Capture the cell that displays the provided text and extract its [X, Y] central coordinate. 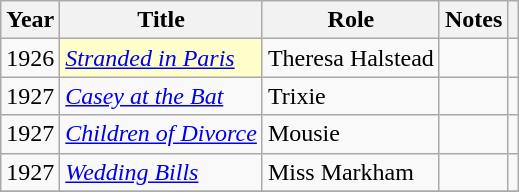
Trixie [350, 96]
Theresa Halstead [350, 58]
Role [350, 20]
Year [30, 20]
Children of Divorce [162, 134]
Wedding Bills [162, 172]
Miss Markham [350, 172]
Stranded in Paris [162, 58]
Title [162, 20]
Mousie [350, 134]
Notes [473, 20]
Casey at the Bat [162, 96]
1926 [30, 58]
